Return the (x, y) coordinate for the center point of the cell that contains the specified text.  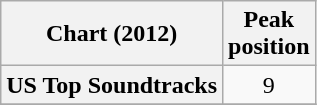
US Top Soundtracks (112, 85)
Peakposition (269, 34)
9 (269, 85)
Chart (2012) (112, 34)
